Return (x, y) of the center of cell containing provided text 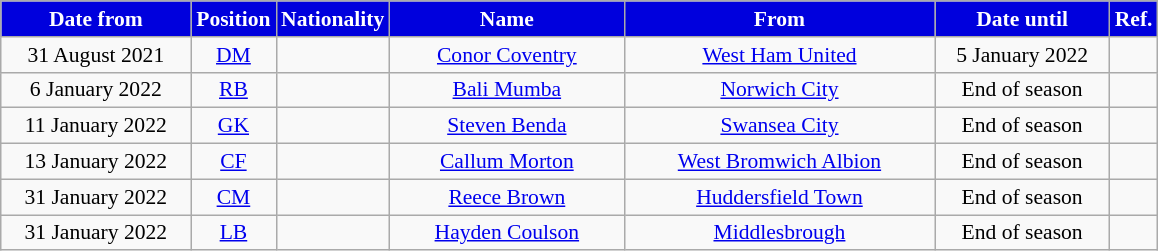
Middlesbrough (779, 233)
Conor Coventry (506, 55)
Reece Brown (506, 197)
From (779, 19)
Date until (1022, 19)
GK (234, 126)
Steven Benda (506, 126)
Date from (96, 19)
31 August 2021 (96, 55)
LB (234, 233)
Bali Mumba (506, 90)
13 January 2022 (96, 162)
Position (234, 19)
CF (234, 162)
Nationality (332, 19)
West Bromwich Albion (779, 162)
Ref. (1134, 19)
Callum Morton (506, 162)
11 January 2022 (96, 126)
Huddersfield Town (779, 197)
CM (234, 197)
Norwich City (779, 90)
DM (234, 55)
Name (506, 19)
West Ham United (779, 55)
6 January 2022 (96, 90)
Swansea City (779, 126)
RB (234, 90)
5 January 2022 (1022, 55)
Hayden Coulson (506, 233)
